Extract the [X, Y] coordinate from the center of the cell holding the provided text.  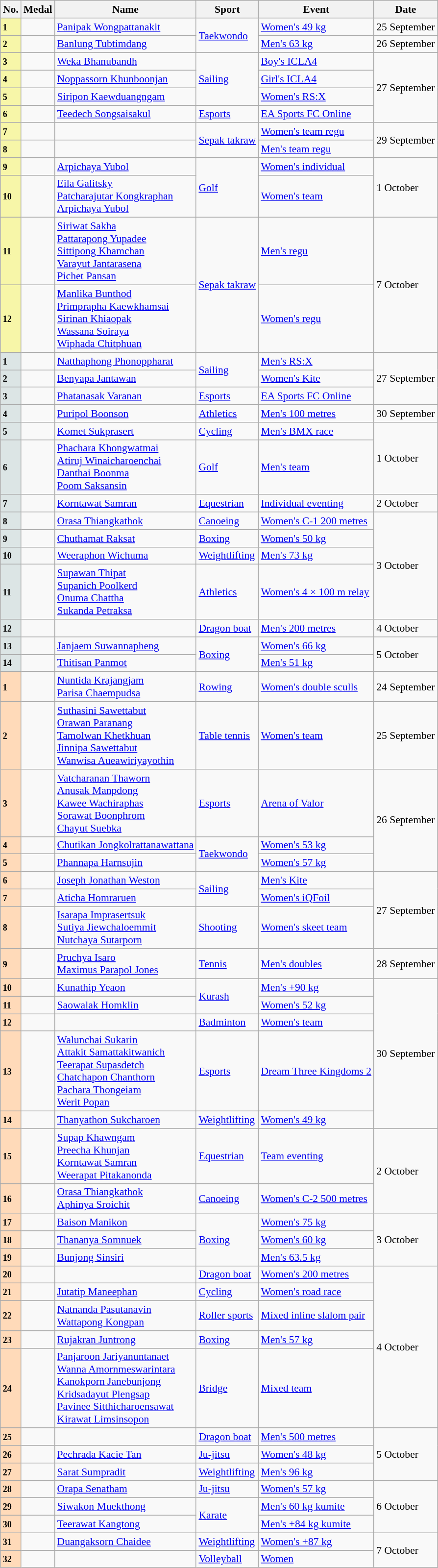
Noppassorn Khunboonjan [125, 79]
Women's individual [316, 167]
28 [11, 1489]
Men's Kite [316, 881]
6 October [406, 1506]
Women's team regu [316, 132]
24 September [406, 687]
Women's 66 kg [316, 646]
Table tennis [227, 735]
Men's 200 metres [316, 628]
Mixed inline slalom pair [316, 1316]
Bunjong Sinsiri [125, 1257]
Event [316, 9]
25 [11, 1437]
Kurash [227, 997]
Teedech Songsaisakul [125, 114]
Men's 500 metres [316, 1437]
29 [11, 1507]
Chutikan Jongkolrattanawattana [125, 845]
Tennis [227, 964]
Women's +87 kg [316, 1542]
Pruchya IsaroMaximus Parapol Jones [125, 964]
Jutatip Maneephan [125, 1292]
Orasa ThiangkathokAphinya Sroichit [125, 1199]
Men's 63 kg [316, 44]
Manlika BunthodPrimprapha KaewkhamsaiSirinan KhiaopakWassana SoirayaWiphada Chitphuan [125, 319]
24 [11, 1388]
Eila GalitskyPatcharajutar KongkraphanArpichaya Yubol [125, 196]
Men's 100 metres [316, 414]
Suthasini SawettabutOrawan ParanangTamolwan KhetkhuanJinnipa SawettabutWanwisa Aueawiriyayothin [125, 735]
Orapa Senatham [125, 1489]
32 [11, 1559]
16 [11, 1199]
Pechrada Kacie Tan [125, 1454]
Duangaksorn Chaidee [125, 1542]
Date [406, 9]
Women's Kite [316, 379]
Vatcharanan ThawornAnusak ManpdongKawee WachiraphasSorawat BoonphromChayut Suebka [125, 803]
Women [316, 1559]
Thitisan Panmot [125, 663]
Women's 60 kg [316, 1240]
31 [11, 1542]
Panipak Wongpattanakit [125, 27]
23 [11, 1340]
Men's team regu [316, 149]
Kunathip Yeaon [125, 988]
Girl's ICLA4 [316, 79]
Benyapa Jantawan [125, 379]
Men's +90 kg [316, 988]
Men's regu [316, 251]
No. [11, 9]
Dream Three Kingdoms 2 [316, 1071]
Women's skeet team [316, 928]
Puripol Boonson [125, 414]
Rowing [227, 687]
Supap KhawngamPreecha KhunjanKorntawat SamranWeerapat Pitakanonda [125, 1156]
Boy's ICLA4 [316, 62]
Thananya Somnuek [125, 1240]
20 [11, 1274]
Siwakon Muekthong [125, 1507]
Men's 51 kg [316, 663]
Men's 57 kg [316, 1340]
Women's RS:X [316, 97]
Women's double sculls [316, 687]
Thanyathon Sukcharoen [125, 1120]
Chuthamat Raksat [125, 539]
Women's regu [316, 319]
Men's 60 kg kumite [316, 1507]
Siripon Kaewduangngam [125, 97]
Arpichaya Yubol [125, 167]
Phachara KhongwatmaiAtiruj WinaicharoenchaiDanthai BoonmaPoom Saksansin [125, 467]
Men's 63.5 kg [316, 1257]
Sarat Sumpradit [125, 1472]
Panjaroon JariyanuntanaetWanna AmornmeswarintaraKanokporn JanebunjongKridsadayut PlengsapPavinee SitthicharoensawatKirawat Limsinsopon [125, 1388]
Orasa Thiangkathok [125, 521]
Phannapa Harnsujin [125, 863]
22 [11, 1316]
Women's 48 kg [316, 1454]
Shooting [227, 928]
19 [11, 1257]
Siriwat SakhaPattarapong YupadeeSittipong KhamchanVarayut JantarasenaPichet Pansan [125, 251]
Medal [38, 9]
Weeraphon Wichuma [125, 556]
Badminton [227, 1023]
Women's 200 metres [316, 1274]
26 [11, 1454]
Name [125, 9]
Supawan ThipatSupanich PoolkerdOnuma ChatthaSukanda Petraksa [125, 592]
Women's 52 kg [316, 1005]
Joseph Jonathan Weston [125, 881]
27 [11, 1472]
Women's 53 kg [316, 845]
Rujakran Juntrong [125, 1340]
Mixed team [316, 1388]
Aticha Homraruen [125, 898]
Men's 73 kg [316, 556]
Banlung Tubtimdang [125, 44]
Komet Sukprasert [125, 431]
30 [11, 1524]
21 [11, 1292]
28 September [406, 964]
Women's 4 × 100 m relay [316, 592]
Men's team [316, 467]
Women's iQFoil [316, 898]
Team eventing [316, 1156]
Women's C-1 200 metres [316, 521]
Natthaphong Phonoppharat [125, 361]
Sport [227, 9]
Men's BMX race [316, 431]
Men's 96 kg [316, 1472]
Phatanasak Varanan [125, 396]
Nuntida KrajangjamParisa Chaempudsa [125, 687]
Men's +84 kg kumite [316, 1524]
Weka Bhanubandh [125, 62]
15 [11, 1156]
Roller sports [227, 1316]
Natnanda PasutanavinWattapong Kongpan [125, 1316]
Individual eventing [316, 504]
Volleyball [227, 1559]
Janjaem Suwannapheng [125, 646]
Men's RS:X [316, 361]
17 [11, 1223]
Men's doubles [316, 964]
Women's 50 kg [316, 539]
29 September [406, 140]
Isarapa ImprasertsukSutiya JiewchaloemmitNutchaya Sutarporn [125, 928]
Saowalak Homklin [125, 1005]
Korntawat Samran [125, 504]
Women's C-2 500 metres [316, 1199]
Walunchai SukarinAttakit SamattakitwanichTeerapat SupasdetchChatchapon ChanthornPachara ThongeiamWerit Popan [125, 1071]
18 [11, 1240]
Bridge [227, 1388]
Arena of Valor [316, 803]
Women's road race [316, 1292]
Teerawat Kangtong [125, 1524]
Karate [227, 1515]
Women's 75 kg [316, 1223]
Baison Manikon [125, 1223]
